Provide the [X, Y] coordinate of the cell's center where the given text is located.  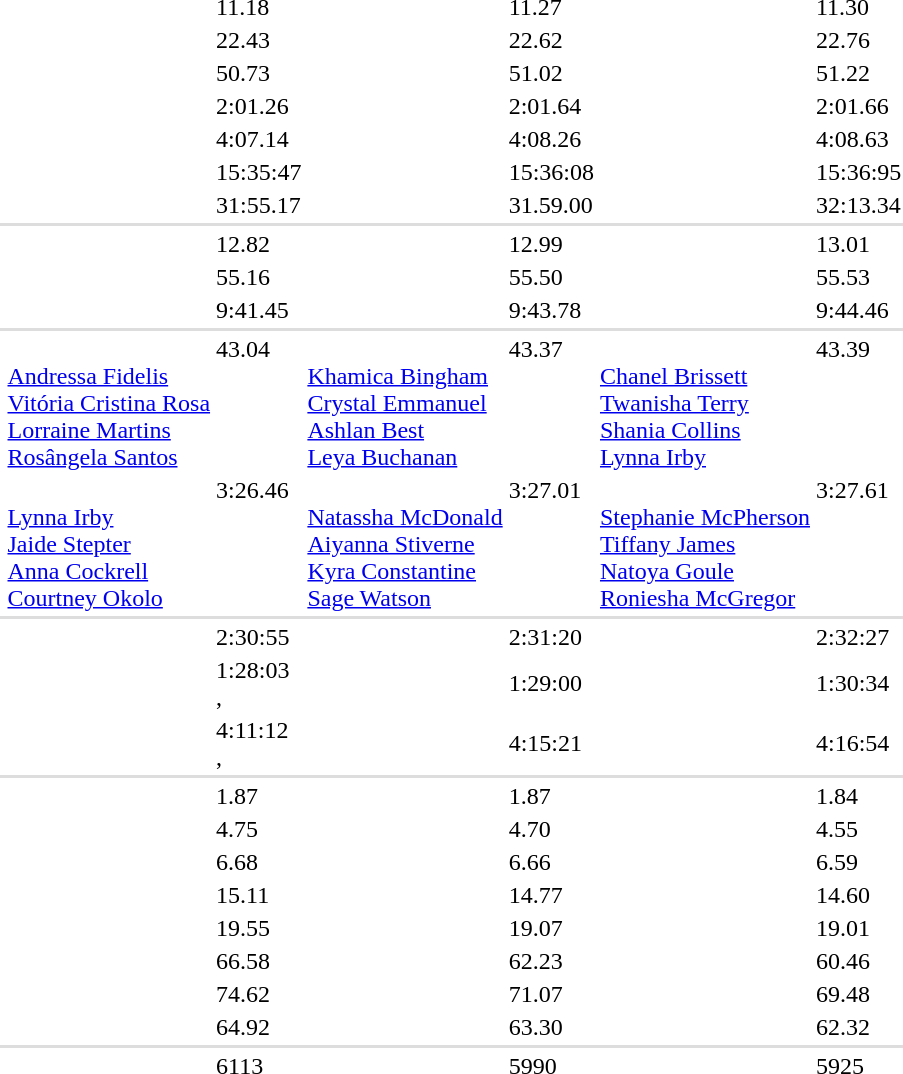
2:31:20 [551, 637]
22.43 [259, 40]
3:27.01 [551, 544]
15.11 [259, 895]
14.77 [551, 895]
4.70 [551, 829]
50.73 [259, 73]
55.50 [551, 277]
Khamica BinghamCrystal EmmanuelAshlan BestLeya Buchanan [405, 403]
19.01 [858, 928]
22.62 [551, 40]
4:08.63 [858, 139]
12.82 [259, 244]
60.46 [858, 961]
14.60 [858, 895]
43.37 [551, 403]
22.76 [858, 40]
55.16 [259, 277]
2:30:55 [259, 637]
6.68 [259, 862]
55.53 [858, 277]
1:30:34 [858, 684]
19.55 [259, 928]
63.30 [551, 1027]
6.66 [551, 862]
43.04 [259, 403]
3:26.46 [259, 544]
74.62 [259, 994]
Stephanie McPhersonTiffany JamesNatoya GouleRoniesha McGregor [704, 544]
1:29:00 [551, 684]
71.07 [551, 994]
2:01.66 [858, 106]
15:36:95 [858, 172]
4:08.26 [551, 139]
Andressa FidelisVitória Cristina RosaLorraine MartinsRosângela Santos [109, 403]
51.22 [858, 73]
9:43.78 [551, 310]
31.59.00 [551, 205]
32:13.34 [858, 205]
9:41.45 [259, 310]
4:15:21 [551, 744]
Chanel BrissettTwanisha TerryShania CollinsLynna Irby [704, 403]
4:11:12, [259, 744]
2:32:27 [858, 637]
4:16:54 [858, 744]
4.55 [858, 829]
15:36:08 [551, 172]
3:27.61 [858, 544]
4.75 [259, 829]
66.58 [259, 961]
15:35:47 [259, 172]
69.48 [858, 994]
4:07.14 [259, 139]
2:01.64 [551, 106]
6.59 [858, 862]
Natassha McDonaldAiyanna StiverneKyra ConstantineSage Watson [405, 544]
19.07 [551, 928]
1:28:03, [259, 684]
Lynna IrbyJaide StepterAnna CockrellCourtney Okolo [109, 544]
1.84 [858, 796]
13.01 [858, 244]
64.92 [259, 1027]
43.39 [858, 403]
2:01.26 [259, 106]
62.23 [551, 961]
9:44.46 [858, 310]
62.32 [858, 1027]
51.02 [551, 73]
12.99 [551, 244]
31:55.17 [259, 205]
